Provide the (x, y) coordinate of the cell's center where the given text is located.  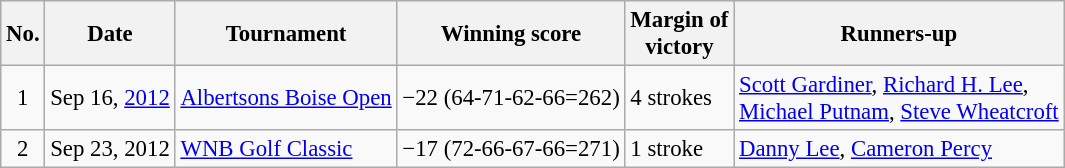
Sep 23, 2012 (110, 149)
WNB Golf Classic (286, 149)
Scott Gardiner, Richard H. Lee, Michael Putnam, Steve Wheatcroft (899, 98)
−22 (64-71-62-66=262) (511, 98)
Sep 16, 2012 (110, 98)
4 strokes (680, 98)
1 stroke (680, 149)
No. (23, 34)
Date (110, 34)
2 (23, 149)
Winning score (511, 34)
Danny Lee, Cameron Percy (899, 149)
Tournament (286, 34)
−17 (72-66-67-66=271) (511, 149)
Albertsons Boise Open (286, 98)
Runners-up (899, 34)
Margin ofvictory (680, 34)
1 (23, 98)
